From the cell containing the given text, extract its center point as [x, y] coordinate. 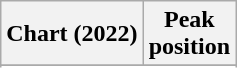
Peakposition [189, 34]
Chart (2022) [72, 34]
